Search for the cell housing the specified text and yield its [X, Y] center coordinate. 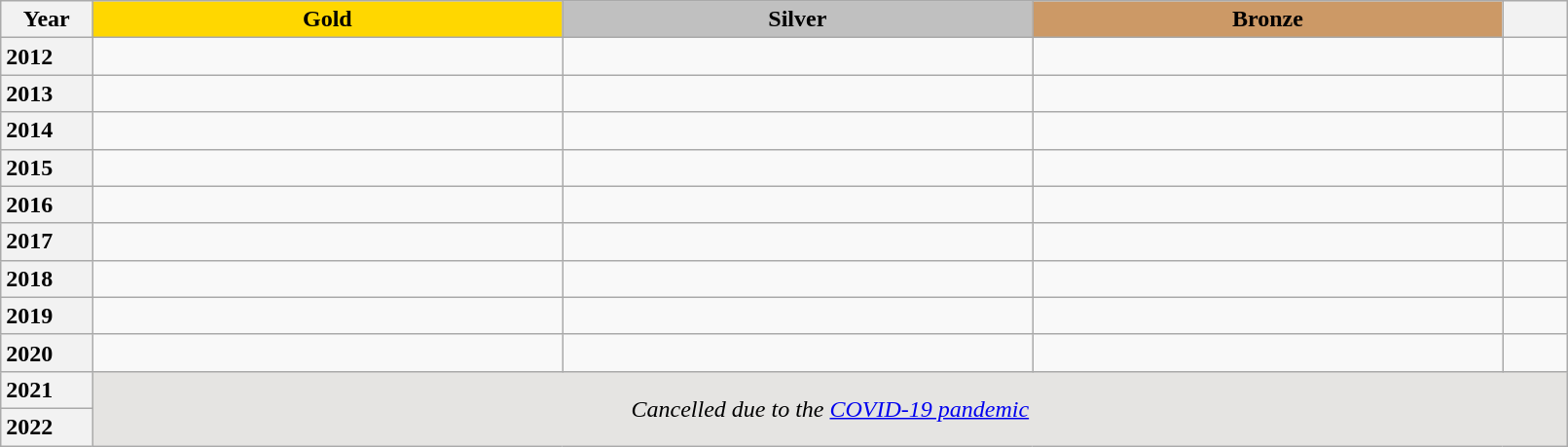
2015 [47, 168]
2020 [47, 353]
Silver [798, 19]
2019 [47, 316]
2022 [47, 427]
Gold [327, 19]
2012 [47, 56]
Bronze [1267, 19]
2021 [47, 390]
2014 [47, 130]
2016 [47, 205]
2017 [47, 242]
Cancelled due to the COVID-19 pandemic [830, 408]
2018 [47, 279]
Year [47, 19]
2013 [47, 93]
